Capture the cell that displays the provided text and extract its (x, y) central coordinate. 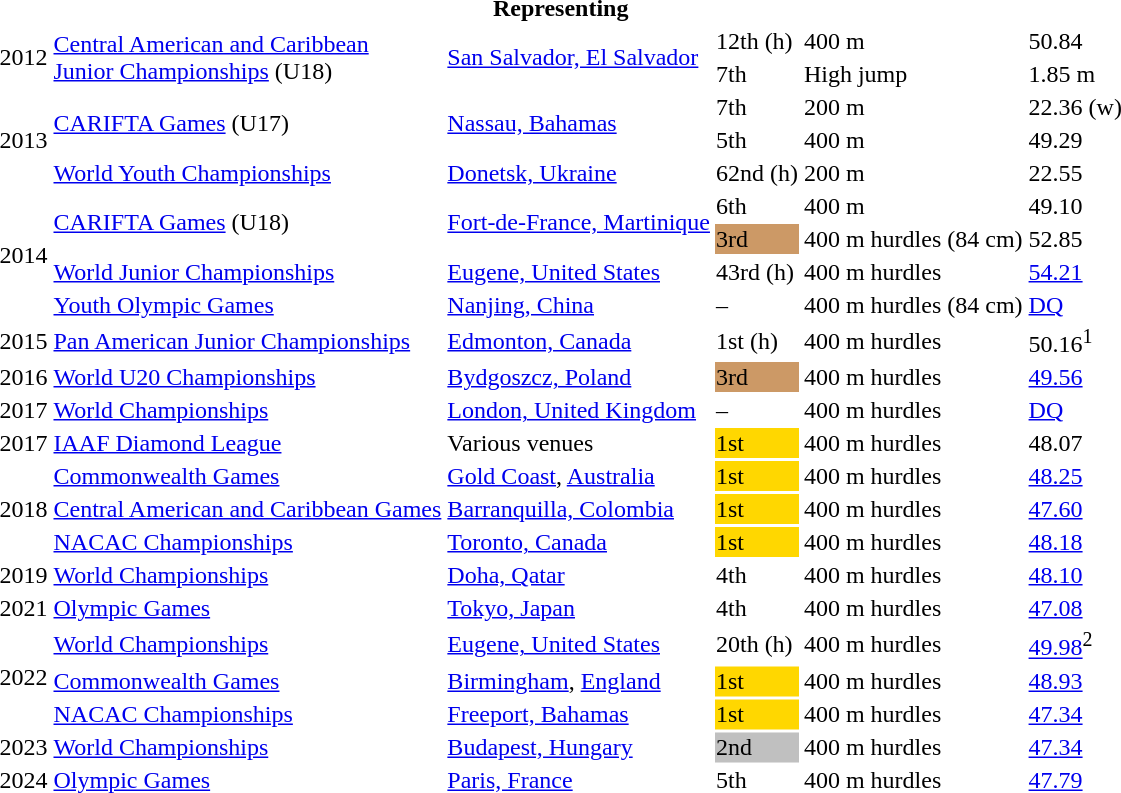
Birmingham, England (579, 681)
2nd (756, 747)
Gold Coast, Australia (579, 476)
World U20 Championships (248, 377)
High jump (913, 74)
6th (756, 206)
CARIFTA Games (U18) (248, 222)
62nd (h) (756, 173)
Youth Olympic Games (248, 305)
Freeport, Bahamas (579, 714)
Central American and CaribbeanJunior Championships (U18) (248, 58)
World Junior Championships (248, 272)
Budapest, Hungary (579, 747)
Various venues (579, 443)
Doha, Qatar (579, 575)
Nanjing, China (579, 305)
Central American and Caribbean Games (248, 509)
43rd (h) (756, 272)
Donetsk, Ukraine (579, 173)
London, United Kingdom (579, 410)
Barranquilla, Colombia (579, 509)
Bydgoszcz, Poland (579, 377)
20th (h) (756, 644)
Nassau, Bahamas (579, 124)
World Youth Championships (248, 173)
12th (h) (756, 41)
Tokyo, Japan (579, 608)
Olympic Games (248, 608)
CARIFTA Games (U17) (248, 124)
Pan American Junior Championships (248, 341)
Edmonton, Canada (579, 341)
Toronto, Canada (579, 542)
1st (h) (756, 341)
IAAF Diamond League (248, 443)
San Salvador, El Salvador (579, 58)
5th (756, 140)
Fort-de-France, Martinique (579, 222)
